Pinpoint the cell where the given text exists, returning its [X, Y] midpoint coordinate. 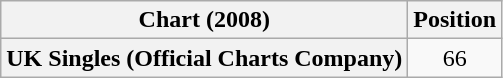
66 [455, 58]
Chart (2008) [204, 20]
UK Singles (Official Charts Company) [204, 58]
Position [455, 20]
